Extract the (X, Y) coordinate from the center of the cell holding the provided text.  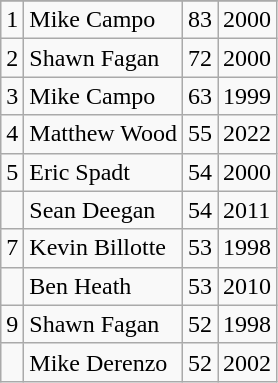
Sean Deegan (104, 210)
3 (12, 96)
Eric Spadt (104, 172)
7 (12, 248)
72 (200, 58)
1 (12, 20)
Mike Derenzo (104, 362)
2011 (248, 210)
Kevin Billotte (104, 248)
4 (12, 134)
83 (200, 20)
9 (12, 324)
5 (12, 172)
Ben Heath (104, 286)
1999 (248, 96)
2002 (248, 362)
Matthew Wood (104, 134)
2 (12, 58)
2022 (248, 134)
55 (200, 134)
2010 (248, 286)
63 (200, 96)
